Provide the (x, y) coordinate of the cell's center where the given text is located.  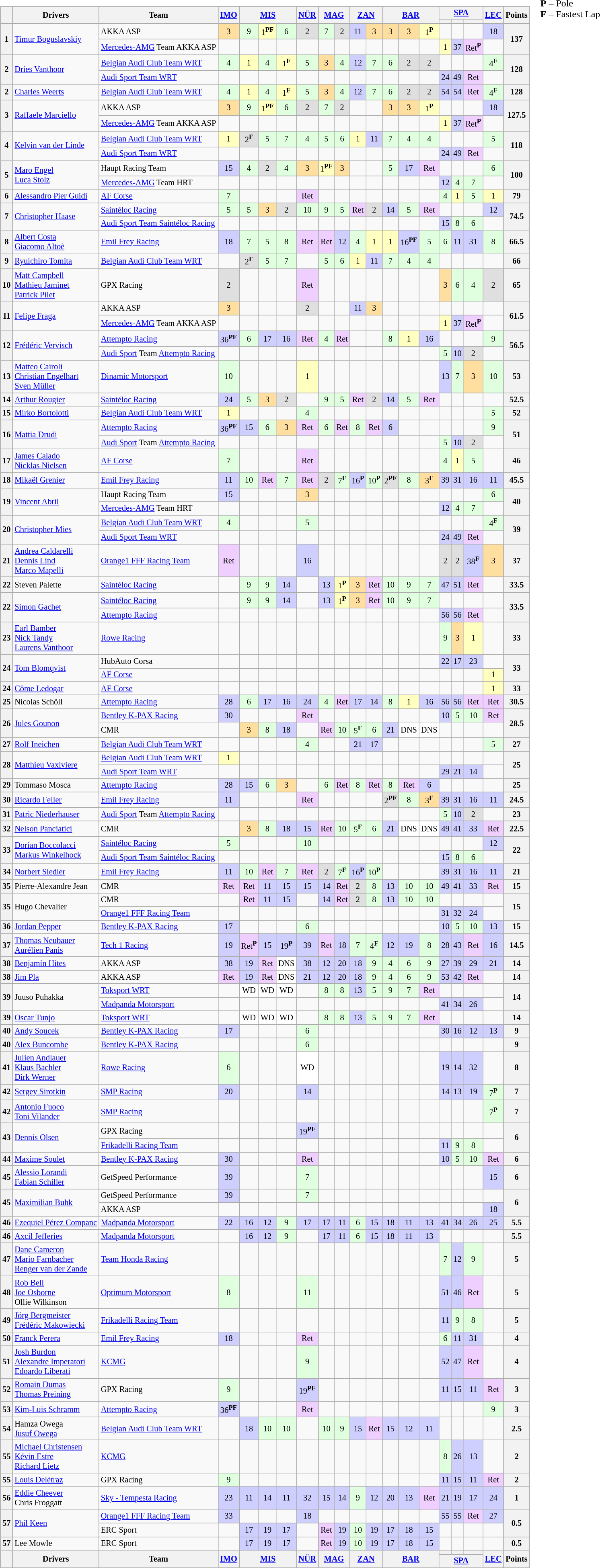
48 (6, 1292)
Sky - Tempesta Racing (158, 1498)
Hamza Owega Jusuf Owega (55, 1429)
Matthieu Vaxiviere (55, 765)
Dries Vanthoor (55, 70)
137 (517, 39)
28.5 (517, 723)
Mirko Bortolotti (55, 413)
Dane Cameron Mario Farnbacher Renger van der Zande (55, 1259)
Alex Buncombe (55, 1045)
Thomas Neubauer Aurélien Panis (55, 945)
Matt Campbell Mathieu Jaminet Patrick Pilet (55, 285)
Mikaël Grenier (55, 480)
Ezequiel Pérez Companc (55, 1223)
Alessandro Pier Guidi (55, 197)
Franck Perera (55, 1339)
Steven Palette (55, 585)
Nelson Panciatici (55, 829)
Sergey Sirotkin (55, 1092)
Christopher Haase (55, 216)
Andrea Caldarelli Dennis Lind Marco Mapelli (55, 561)
Eddie Cheever Chris Froggatt (55, 1498)
Nicolas Schöll (55, 702)
Christopher Mies (55, 530)
Kelvin van der Linde (55, 145)
14.5 (517, 945)
45.5 (517, 480)
Vincent Abril (55, 502)
Earl Bamber Nick Tandy Laurens Vanthoor (55, 638)
Romain Dumas Thomas Preining (55, 1390)
66 (517, 261)
Antonio Fuoco Toni Vilander (55, 1112)
Axcil Jefferies (55, 1236)
Juuso Puhakka (55, 997)
Louis Delétraz (55, 1480)
Benjamín Hites (55, 964)
Optimum Motorsport (158, 1292)
Mattia Drudi (55, 435)
Tommaso Mosca (55, 785)
65 (517, 285)
Kim-Luis Schramm (55, 1409)
Pierre-Alexandre Jean (55, 886)
61.5 (517, 317)
Andy Soucek (55, 1031)
Maximilian Buhk (55, 1202)
Frédéric Vervisch (55, 346)
52.5 (517, 400)
56.5 (517, 346)
Jordan Pepper (55, 927)
Rolf Ineichen (55, 745)
Michael Christensen Kévin Estre Richard Lietz (55, 1457)
50 (6, 1339)
Team Honda Racing (158, 1259)
Patric Niederhauser (55, 815)
Lee Mowle (55, 1543)
Charles Weerts (55, 92)
Tom Blomqvist (55, 668)
Tech 1 Racing (158, 945)
Timur Boguslavskiy (55, 39)
Maxime Soulet (55, 1159)
Julien Andlauer Klaus Bachler Dirk Werner (55, 1068)
118 (517, 145)
Josh Burdon Alexandre Imperatori Edoardo Liberati (55, 1362)
James Calado Nicklas Nielsen (55, 461)
Rob Bell Joe Osborne Ollie Wilkinson (55, 1292)
36 (6, 927)
Alessio Lorandi Fabian Schiller (55, 1177)
74.5 (517, 216)
Ryuichiro Tomita (55, 261)
Côme Ledogar (55, 688)
44 (6, 1159)
Ricardo Feller (55, 800)
16PF (409, 242)
Raffaele Marciello (55, 115)
Albert Costa Giacomo Altoè (55, 242)
Dinamic Motorsport (158, 377)
66.5 (517, 242)
Phil Keen (55, 1523)
HubAuto Corsa (158, 661)
Oscar Tunjo (55, 1018)
24.5 (517, 800)
100 (517, 175)
127.5 (517, 115)
38F (473, 561)
2.5 (517, 1429)
Dennis Olsen (55, 1138)
79 (517, 197)
Maro Engel Luca Stolz (55, 175)
30.5 (517, 702)
Jules Gounon (55, 723)
Arthur Rougier (55, 400)
Hugo Chevalier (55, 907)
22.5 (517, 829)
Jörg Bergmeister Frédéric Makowiecki (55, 1320)
Simon Gachet (55, 608)
Felipe Fraga (55, 317)
Matteo Cairoli Christian Engelhart Sven Müller (55, 377)
Dorian Boccolacci Markus Winkelhock (55, 850)
Jim Pla (55, 977)
Norbert Siedler (55, 872)
19P (286, 945)
